Capture the cell that displays the provided text and extract its (X, Y) central coordinate. 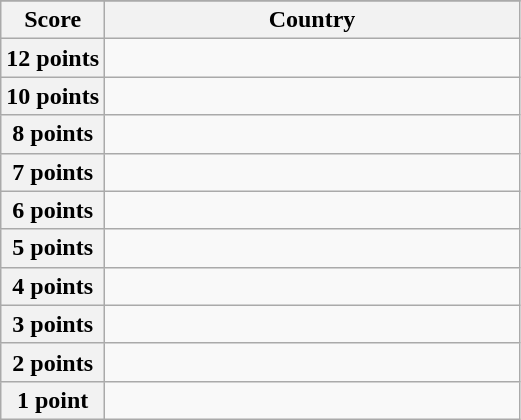
Country (312, 20)
8 points (53, 134)
5 points (53, 248)
6 points (53, 210)
Score (53, 20)
7 points (53, 172)
3 points (53, 324)
12 points (53, 58)
10 points (53, 96)
4 points (53, 286)
2 points (53, 362)
1 point (53, 400)
